Detect which cell encompasses the target text, then output its [x, y] center coordinate. 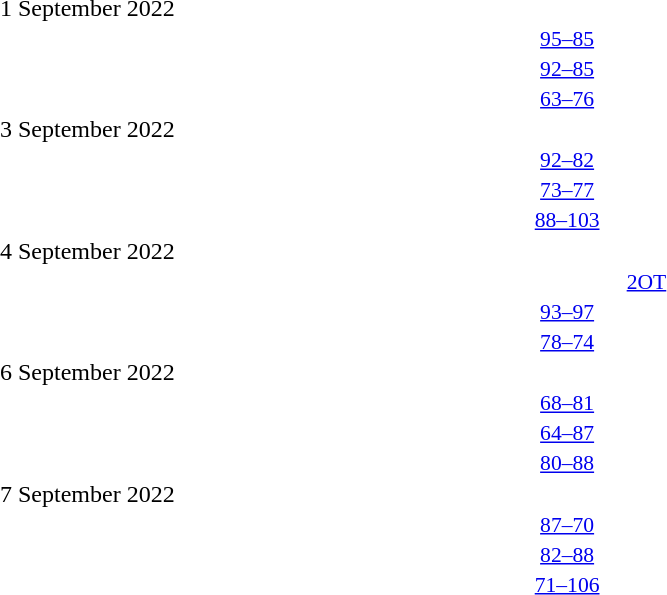
88–103 [568, 220]
78–74 [568, 342]
73–77 [568, 190]
82–88 [568, 554]
87–70 [568, 524]
68–81 [568, 403]
92–85 [568, 68]
95–85 [568, 38]
80–88 [568, 463]
93–97 [568, 312]
63–76 [568, 98]
64–87 [568, 433]
92–82 [568, 160]
